Determine the (X, Y) coordinate at the center of the cell enclosing the given text.  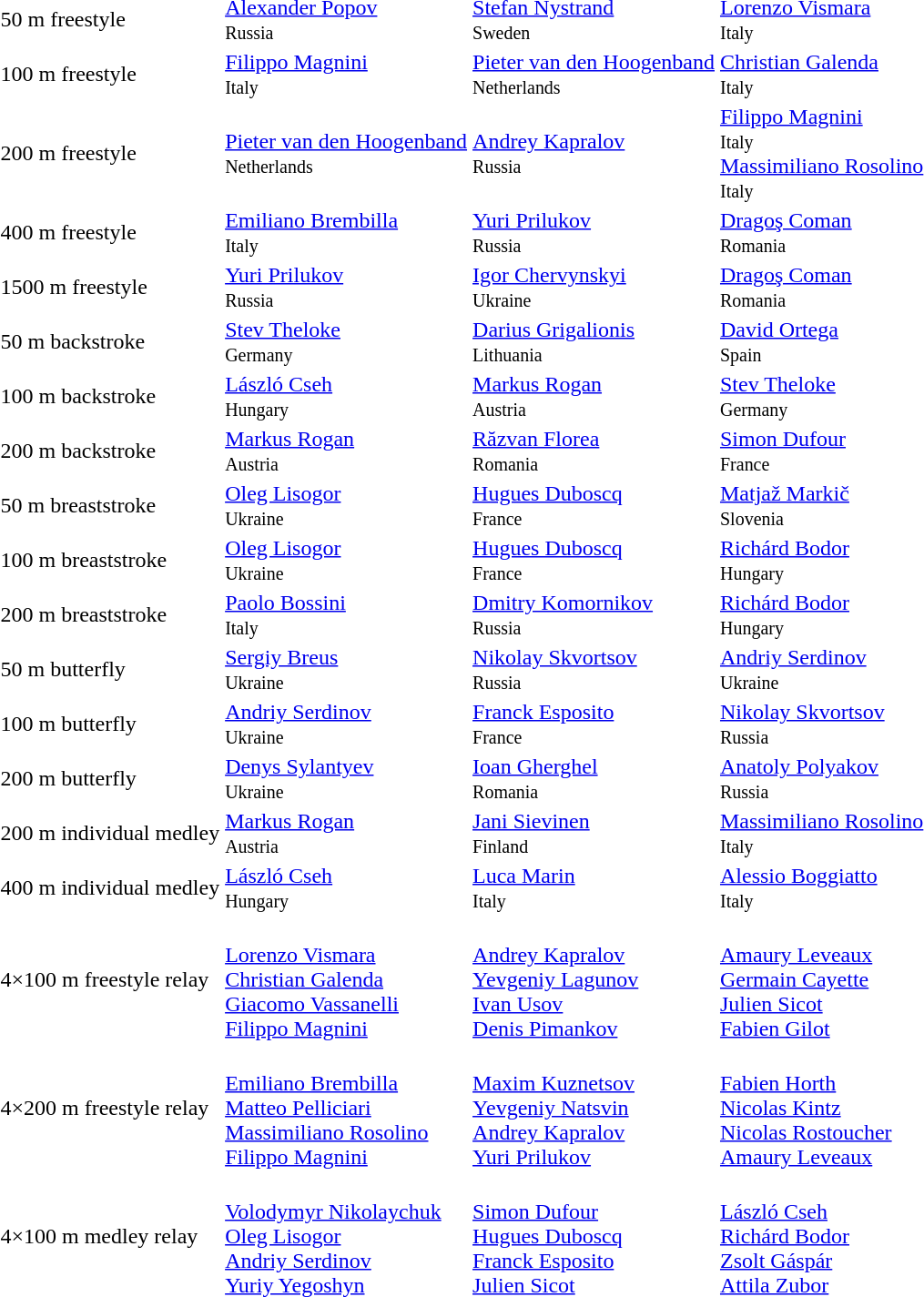
Filippo MagniniItaly Massimiliano RosolinoItaly (821, 153)
Luca MarinItaly (594, 888)
Matjaž MarkičSlovenia (821, 506)
Emiliano BrembillaItaly (346, 233)
Dmitry KomornikovRussia (594, 615)
Franck EspositoFrance (594, 724)
Maxim Kuznetsov Yevgeniy Natsvin Andrey Kapralov Yuri Prilukov (594, 1108)
Răzvan FloreaRomania (594, 451)
Simon DufourFrance (821, 451)
Anatoly PolyakovRussia (821, 779)
Paolo BossiniItaly (346, 615)
Igor ChervynskyiUkraine (594, 288)
Darius GrigalionisLithuania (594, 342)
Massimiliano RosolinoItaly (821, 834)
Andrey Kapralov Yevgeniy Lagunov Ivan Usov Denis Pimankov (594, 979)
Amaury Leveaux Germain Cayette Julien Sicot Fabien Gilot (821, 979)
Lorenzo Vismara Christian Galenda Giacomo Vassanelli Filippo Magnini (346, 979)
Andrey KapralovRussia (594, 153)
Ioan GherghelRomania (594, 779)
Sergiy BreusUkraine (346, 670)
Fabien Horth Nicolas Kintz Nicolas Rostoucher Amaury Leveaux (821, 1108)
David OrtegaSpain (821, 342)
Alessio BoggiattoItaly (821, 888)
Emiliano Brembilla Matteo Pelliciari Massimiliano Rosolino Filippo Magnini (346, 1108)
Christian GalendaItaly (821, 75)
Filippo MagniniItaly (346, 75)
Denys SylantyevUkraine (346, 779)
Jani SievinenFinland (594, 834)
